Output the (X, Y) coordinate of the center of the cell containing the given text.  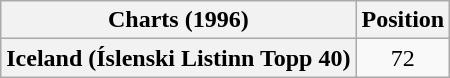
Charts (1996) (178, 20)
Position (403, 20)
Iceland (Íslenski Listinn Topp 40) (178, 58)
72 (403, 58)
